From the cell containing the given text, extract its center point as (X, Y) coordinate. 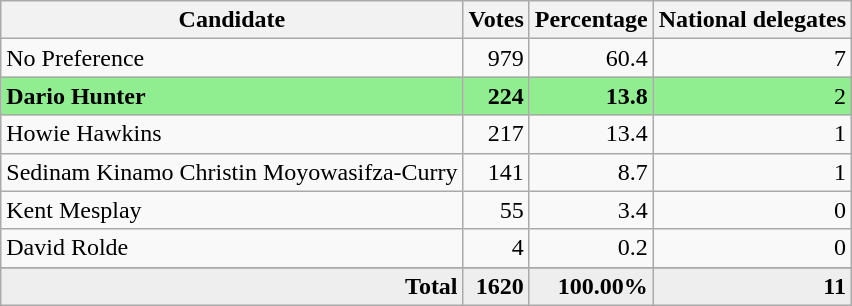
Candidate (232, 20)
100.00% (591, 286)
Kent Mesplay (232, 210)
13.4 (591, 134)
60.4 (591, 58)
No Preference (232, 58)
Total (232, 286)
David Rolde (232, 248)
141 (496, 172)
8.7 (591, 172)
Sedinam Kinamo Christin Moyowasifza-Curry (232, 172)
Votes (496, 20)
13.8 (591, 96)
217 (496, 134)
4 (496, 248)
National delegates (752, 20)
55 (496, 210)
979 (496, 58)
Dario Hunter (232, 96)
3.4 (591, 210)
7 (752, 58)
11 (752, 286)
Howie Hawkins (232, 134)
Percentage (591, 20)
224 (496, 96)
2 (752, 96)
0.2 (591, 248)
1620 (496, 286)
